Capture the cell that displays the provided text and extract its (x, y) central coordinate. 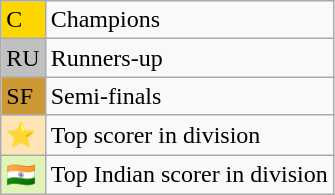
Runners-up (189, 58)
🇮🇳 (23, 174)
RU (23, 58)
Top Indian scorer in division (189, 174)
Top scorer in division (189, 135)
SF (23, 96)
Champions (189, 20)
Semi-finals (189, 96)
C (23, 20)
⭐ (23, 135)
